For the text-containing cell, return its midpoint in (x, y) coordinate format. 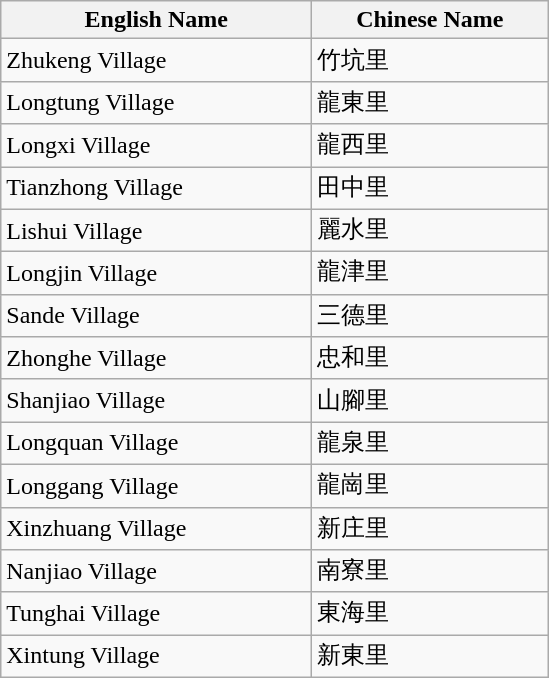
Nanjiao Village (156, 572)
Lishui Village (156, 230)
Chinese Name (430, 20)
Longtung Village (156, 102)
Longquan Village (156, 444)
龍東里 (430, 102)
Longjin Village (156, 274)
Zhonghe Village (156, 358)
Tunghai Village (156, 614)
Shanjiao Village (156, 400)
Zhukeng Village (156, 60)
麗水里 (430, 230)
三德里 (430, 316)
龍津里 (430, 274)
Tianzhong Village (156, 188)
龍泉里 (430, 444)
Xintung Village (156, 656)
龍西里 (430, 146)
田中里 (430, 188)
Xinzhuang Village (156, 528)
東海里 (430, 614)
新東里 (430, 656)
Longgang Village (156, 486)
新庄里 (430, 528)
龍崗里 (430, 486)
English Name (156, 20)
山腳里 (430, 400)
Sande Village (156, 316)
南寮里 (430, 572)
Longxi Village (156, 146)
忠和里 (430, 358)
竹坑里 (430, 60)
